Output the [X, Y] coordinate of the center of the cell containing the given text.  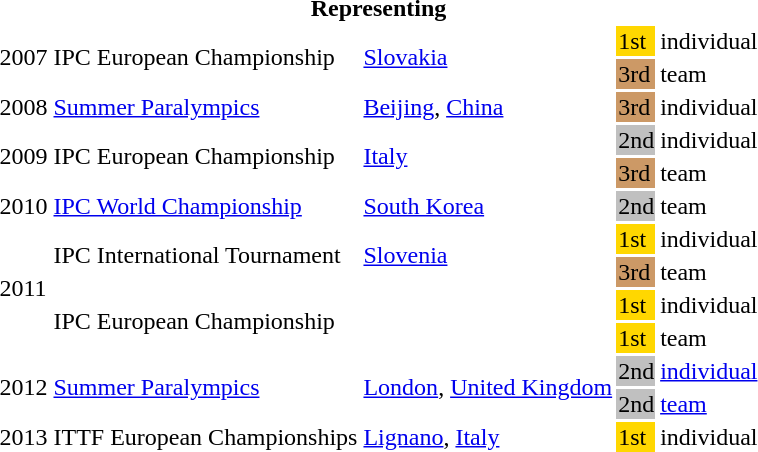
Lignano, Italy [488, 437]
IPC International Tournament [206, 256]
Slovenia [488, 256]
IPC World Championship [206, 206]
Slovakia [488, 58]
ITTF European Championships [206, 437]
Italy [488, 156]
South Korea [488, 206]
Beijing, China [488, 107]
London, United Kingdom [488, 388]
